Pinpoint the cell where the given text exists, returning its [x, y] midpoint coordinate. 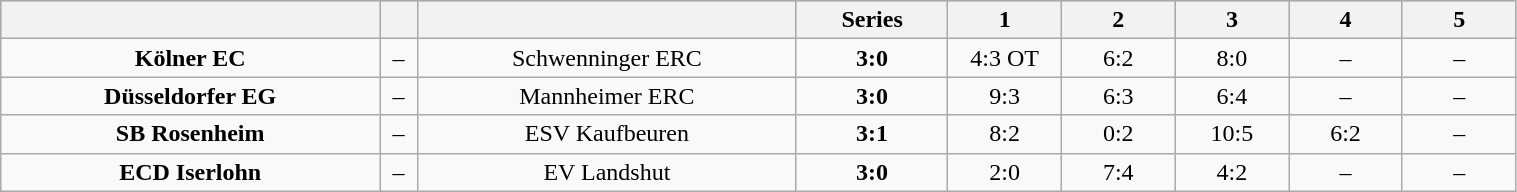
Series [872, 20]
4 [1346, 20]
3:1 [872, 134]
6:4 [1232, 96]
5 [1459, 20]
8:2 [1005, 134]
6:3 [1118, 96]
7:4 [1118, 172]
2 [1118, 20]
Kölner EC [190, 58]
4:2 [1232, 172]
2:0 [1005, 172]
9:3 [1005, 96]
Mannheimer ERC [606, 96]
Düsseldorfer EG [190, 96]
3 [1232, 20]
8:0 [1232, 58]
EV Landshut [606, 172]
10:5 [1232, 134]
ECD Iserlohn [190, 172]
ESV Kaufbeuren [606, 134]
SB Rosenheim [190, 134]
Schwenninger ERC [606, 58]
0:2 [1118, 134]
1 [1005, 20]
4:3 OT [1005, 58]
